Pinpoint the cell where the given text exists, returning its (X, Y) midpoint coordinate. 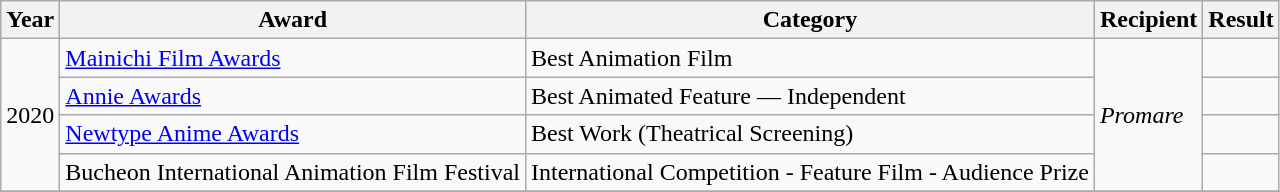
International Competition - Feature Film - Audience Prize (810, 172)
2020 (30, 115)
Recipient (1148, 20)
Best Animated Feature — Independent (810, 96)
Bucheon International Animation Film Festival (293, 172)
Category (810, 20)
Annie Awards (293, 96)
Mainichi Film Awards (293, 58)
Best Animation Film (810, 58)
Best Work (Theatrical Screening) (810, 134)
Newtype Anime Awards (293, 134)
Year (30, 20)
Award (293, 20)
Promare (1148, 115)
Result (1241, 20)
